Detect which cell encompasses the target text, then output its (X, Y) center coordinate. 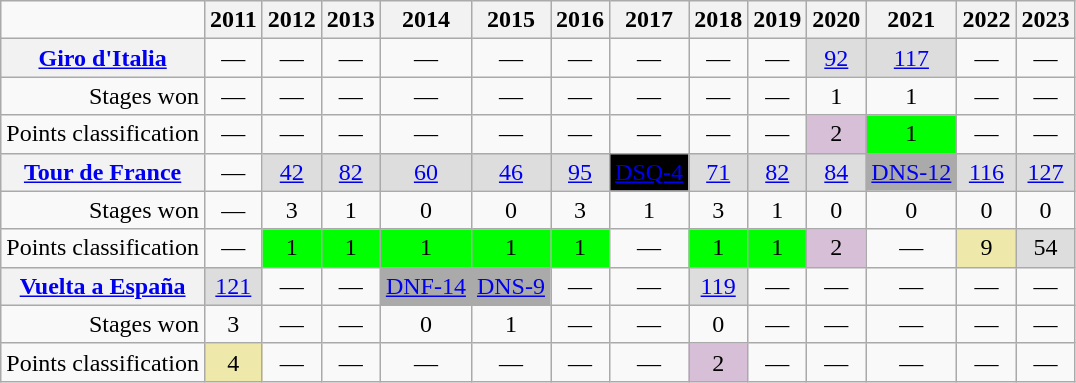
4 (233, 362)
DNS-9 (510, 286)
2013 (350, 20)
117 (912, 58)
2014 (426, 20)
DNF-14 (426, 286)
Vuelta a España (103, 286)
121 (233, 286)
71 (718, 172)
2020 (836, 20)
DSQ-4 (650, 172)
9 (986, 248)
42 (292, 172)
2015 (510, 20)
92 (836, 58)
119 (718, 286)
Giro d'Italia (103, 58)
Tour de France (103, 172)
95 (580, 172)
127 (1046, 172)
60 (426, 172)
DNS-12 (912, 172)
2016 (580, 20)
2018 (718, 20)
2022 (986, 20)
2012 (292, 20)
116 (986, 172)
2017 (650, 20)
54 (1046, 248)
2021 (912, 20)
2019 (778, 20)
2023 (1046, 20)
46 (510, 172)
2011 (233, 20)
84 (836, 172)
